Provide the (X, Y) coordinate of the cell's center where the given text is located.  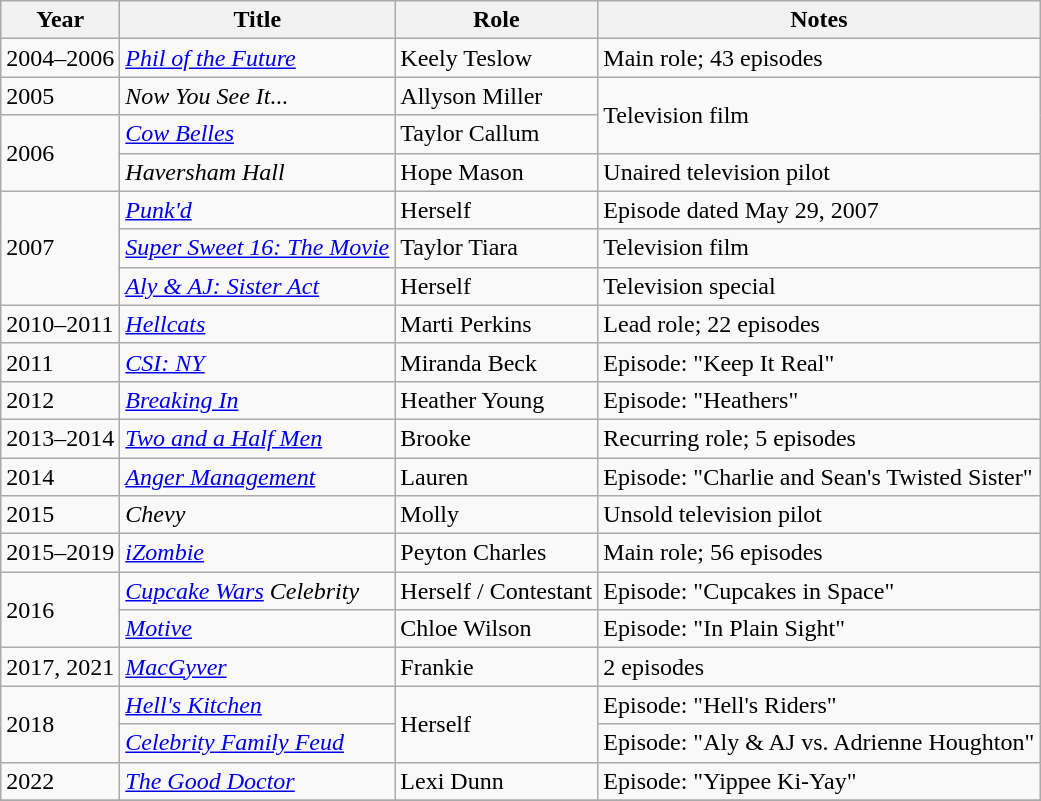
Episode: "Keep It Real" (819, 362)
Haversham Hall (258, 172)
2006 (60, 153)
Keely Teslow (496, 58)
Marti Perkins (496, 324)
Title (258, 20)
Episode: "Cupcakes in Space" (819, 591)
Herself / Contestant (496, 591)
Lauren (496, 477)
Aly & AJ: Sister Act (258, 286)
2005 (60, 96)
Episode: "Aly & AJ vs. Adrienne Houghton" (819, 743)
The Good Doctor (258, 781)
Taylor Callum (496, 134)
Chevy (258, 515)
Episode: "In Plain Sight" (819, 629)
2018 (60, 724)
Peyton Charles (496, 553)
Episode: "Heathers" (819, 400)
Molly (496, 515)
2012 (60, 400)
Anger Management (258, 477)
Hell's Kitchen (258, 705)
iZombie (258, 553)
Unaired television pilot (819, 172)
Brooke (496, 438)
Year (60, 20)
Main role; 56 episodes (819, 553)
2015–2019 (60, 553)
Allyson Miller (496, 96)
Notes (819, 20)
Hope Mason (496, 172)
2015 (60, 515)
Celebrity Family Feud (258, 743)
Lead role; 22 episodes (819, 324)
2014 (60, 477)
MacGyver (258, 667)
Cow Belles (258, 134)
Heather Young (496, 400)
CSI: NY (258, 362)
Unsold television pilot (819, 515)
2017, 2021 (60, 667)
Chloe Wilson (496, 629)
Hellcats (258, 324)
Episode: "Charlie and Sean's Twisted Sister" (819, 477)
Two and a Half Men (258, 438)
Recurring role; 5 episodes (819, 438)
Breaking In (258, 400)
Taylor Tiara (496, 248)
Episode: "Hell's Riders" (819, 705)
Punk'd (258, 210)
Role (496, 20)
Now You See It... (258, 96)
2010–2011 (60, 324)
Episode: "Yippee Ki-Yay" (819, 781)
2013–2014 (60, 438)
2011 (60, 362)
2007 (60, 248)
Phil of the Future (258, 58)
Lexi Dunn (496, 781)
Miranda Beck (496, 362)
2004–2006 (60, 58)
Frankie (496, 667)
Cupcake Wars Celebrity (258, 591)
Motive (258, 629)
2022 (60, 781)
2016 (60, 610)
Television special (819, 286)
2 episodes (819, 667)
Episode dated May 29, 2007 (819, 210)
Super Sweet 16: The Movie (258, 248)
Main role; 43 episodes (819, 58)
